For the text-containing cell, return its midpoint in [x, y] coordinate format. 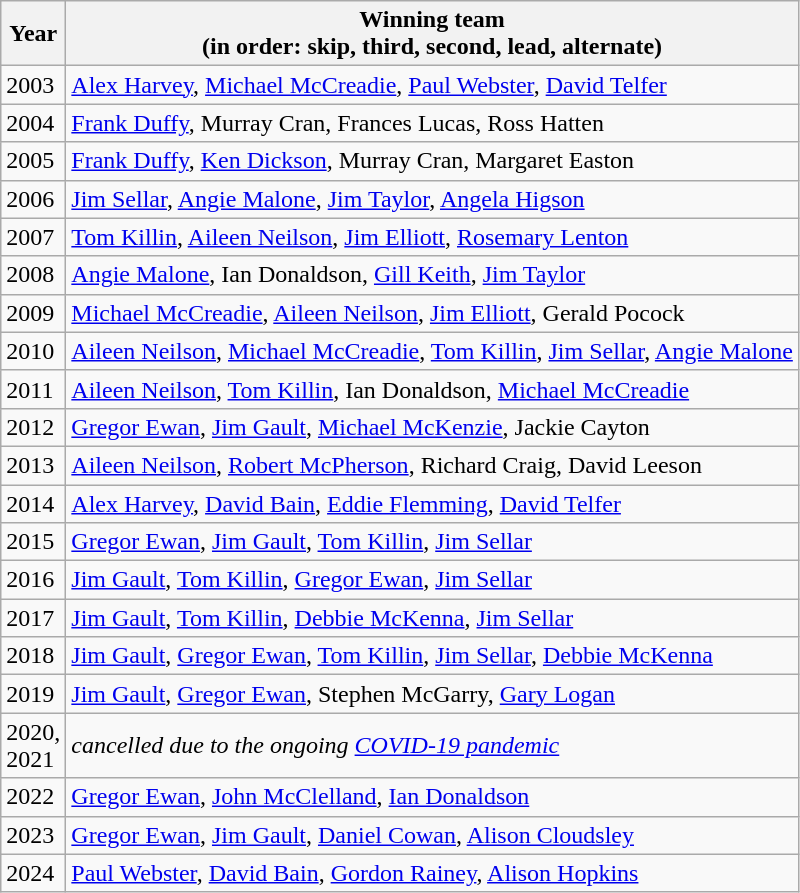
Aileen Neilson, Tom Killin, Ian Donaldson, Michael McCreadie [432, 389]
Tom Killin, Aileen Neilson, Jim Elliott, Rosemary Lenton [432, 237]
Aileen Neilson, Robert McPherson, Richard Craig, David Leeson [432, 465]
Michael McCreadie, Aileen Neilson, Jim Elliott, Gerald Pocock [432, 313]
Jim Gault, Tom Killin, Gregor Ewan, Jim Sellar [432, 580]
Frank Duffy, Ken Dickson, Murray Cran, Margaret Easton [432, 161]
Aileen Neilson, Michael McCreadie, Tom Killin, Jim Sellar, Angie Malone [432, 351]
Year [34, 34]
Jim Sellar, Angie Malone, Jim Taylor, Angela Higson [432, 199]
2010 [34, 351]
Gregor Ewan, Jim Gault, Daniel Cowan, Alison Cloudsley [432, 835]
2015 [34, 542]
2012 [34, 427]
2007 [34, 237]
cancelled due to the ongoing COVID-19 pandemic [432, 746]
2024 [34, 873]
2005 [34, 161]
2018 [34, 656]
2023 [34, 835]
Winning team(in order: skip, third, second, lead, alternate) [432, 34]
Angie Malone, Ian Donaldson, Gill Keith, Jim Taylor [432, 275]
2013 [34, 465]
2020,2021 [34, 746]
2008 [34, 275]
Alex Harvey, Michael McCreadie, Paul Webster, David Telfer [432, 85]
Paul Webster, David Bain, Gordon Rainey, Alison Hopkins [432, 873]
2016 [34, 580]
2011 [34, 389]
2009 [34, 313]
2003 [34, 85]
2004 [34, 123]
2014 [34, 503]
Gregor Ewan, John McClelland, Ian Donaldson [432, 797]
2022 [34, 797]
2006 [34, 199]
2019 [34, 694]
Jim Gault, Tom Killin, Debbie McKenna, Jim Sellar [432, 618]
2017 [34, 618]
Gregor Ewan, Jim Gault, Tom Killin, Jim Sellar [432, 542]
Frank Duffy, Murray Cran, Frances Lucas, Ross Hatten [432, 123]
Alex Harvey, David Bain, Eddie Flemming, David Telfer [432, 503]
Jim Gault, Gregor Ewan, Tom Killin, Jim Sellar, Debbie McKenna [432, 656]
Gregor Ewan, Jim Gault, Michael McKenzie, Jackie Cayton [432, 427]
Jim Gault, Gregor Ewan, Stephen McGarry, Gary Logan [432, 694]
